Pinpoint the cell where the given text exists, returning its (X, Y) midpoint coordinate. 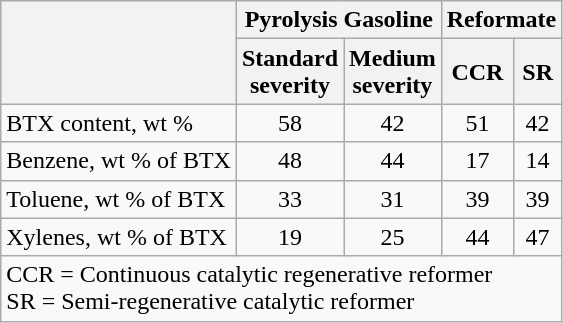
Xylenes, wt % of BTX (119, 237)
51 (477, 123)
58 (290, 123)
31 (393, 199)
CCR = Continuous catalytic regenerative reformerSR = Semi-regenerative catalytic reformer (282, 288)
Medium severity (393, 72)
Reformate (501, 20)
SR (538, 72)
14 (538, 161)
17 (477, 161)
47 (538, 237)
Toluene, wt % of BTX (119, 199)
Standardseverity (290, 72)
Benzene, wt % of BTX (119, 161)
33 (290, 199)
19 (290, 237)
BTX content, wt % (119, 123)
Pyrolysis Gasoline (338, 20)
CCR (477, 72)
25 (393, 237)
48 (290, 161)
